Output the [x, y] coordinate of the center of the cell containing the given text.  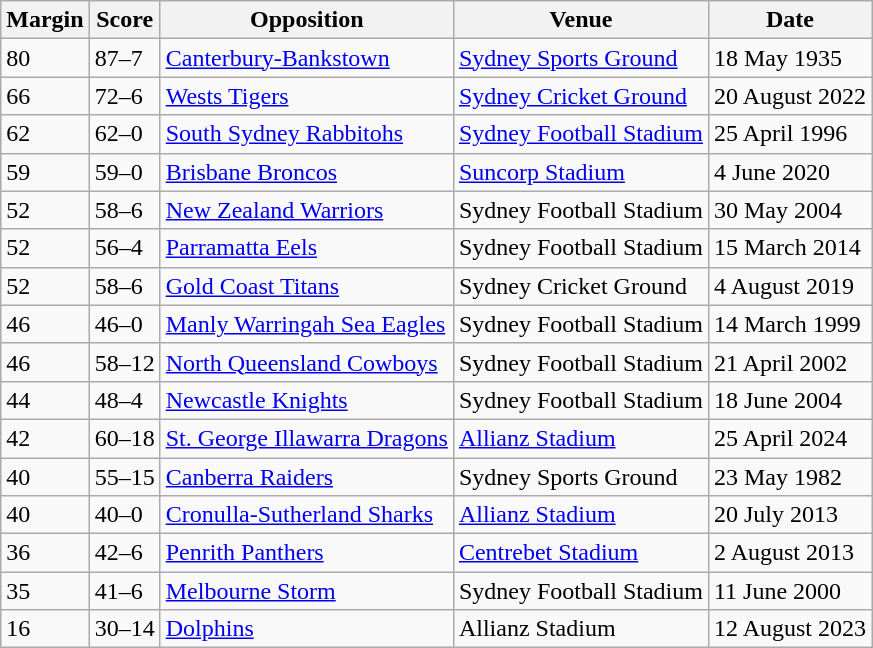
Score [124, 20]
36 [45, 553]
Dolphins [306, 629]
11 June 2000 [790, 591]
87–7 [124, 58]
30 May 2004 [790, 210]
80 [45, 58]
62 [45, 134]
Manly Warringah Sea Eagles [306, 324]
Centrebet Stadium [580, 553]
25 April 1996 [790, 134]
30–14 [124, 629]
59–0 [124, 172]
Parramatta Eels [306, 248]
62–0 [124, 134]
Newcastle Knights [306, 400]
Penrith Panthers [306, 553]
Melbourne Storm [306, 591]
21 April 2002 [790, 362]
72–6 [124, 96]
16 [45, 629]
Margin [45, 20]
18 June 2004 [790, 400]
4 June 2020 [790, 172]
66 [45, 96]
South Sydney Rabbitohs [306, 134]
42 [45, 438]
59 [45, 172]
Opposition [306, 20]
44 [45, 400]
Suncorp Stadium [580, 172]
Canberra Raiders [306, 477]
58–12 [124, 362]
18 May 1935 [790, 58]
20 August 2022 [790, 96]
60–18 [124, 438]
2 August 2013 [790, 553]
15 March 2014 [790, 248]
4 August 2019 [790, 286]
40–0 [124, 515]
42–6 [124, 553]
56–4 [124, 248]
46–0 [124, 324]
Date [790, 20]
New Zealand Warriors [306, 210]
Wests Tigers [306, 96]
North Queensland Cowboys [306, 362]
20 July 2013 [790, 515]
St. George Illawarra Dragons [306, 438]
41–6 [124, 591]
Canterbury-Bankstown [306, 58]
14 March 1999 [790, 324]
23 May 1982 [790, 477]
48–4 [124, 400]
55–15 [124, 477]
Venue [580, 20]
25 April 2024 [790, 438]
35 [45, 591]
Cronulla-Sutherland Sharks [306, 515]
Brisbane Broncos [306, 172]
Gold Coast Titans [306, 286]
12 August 2023 [790, 629]
